Return the [X, Y] coordinate for the center point of the cell that contains the specified text.  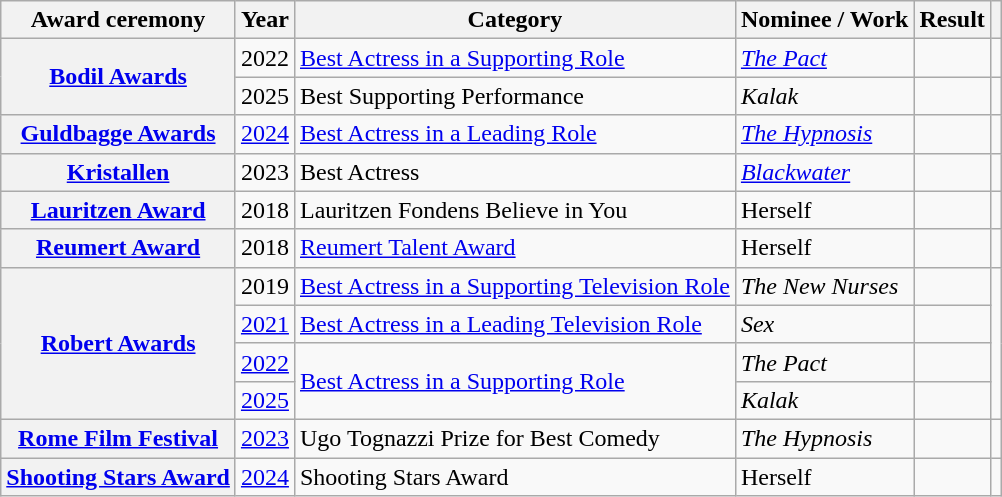
Reumert Talent Award [514, 248]
Nominee / Work [824, 20]
Blackwater [824, 172]
Lauritzen Fondens Believe in You [514, 210]
Best Actress [514, 172]
Ugo Tognazzi Prize for Best Comedy [514, 438]
Robert Awards [118, 343]
Result [952, 20]
2019 [264, 286]
The New Nurses [824, 286]
Sex [824, 324]
Best Supporting Performance [514, 96]
Best Actress in a Supporting Television Role [514, 286]
Award ceremony [118, 20]
Bodil Awards [118, 77]
Kristallen [118, 172]
2021 [264, 324]
Reumert Award [118, 248]
Rome Film Festival [118, 438]
Best Actress in a Leading Role [514, 134]
Guldbagge Awards [118, 134]
Lauritzen Award [118, 210]
Year [264, 20]
Category [514, 20]
Best Actress in a Leading Television Role [514, 324]
